Locate the cell with the specified text and output its (x, y) center coordinate. 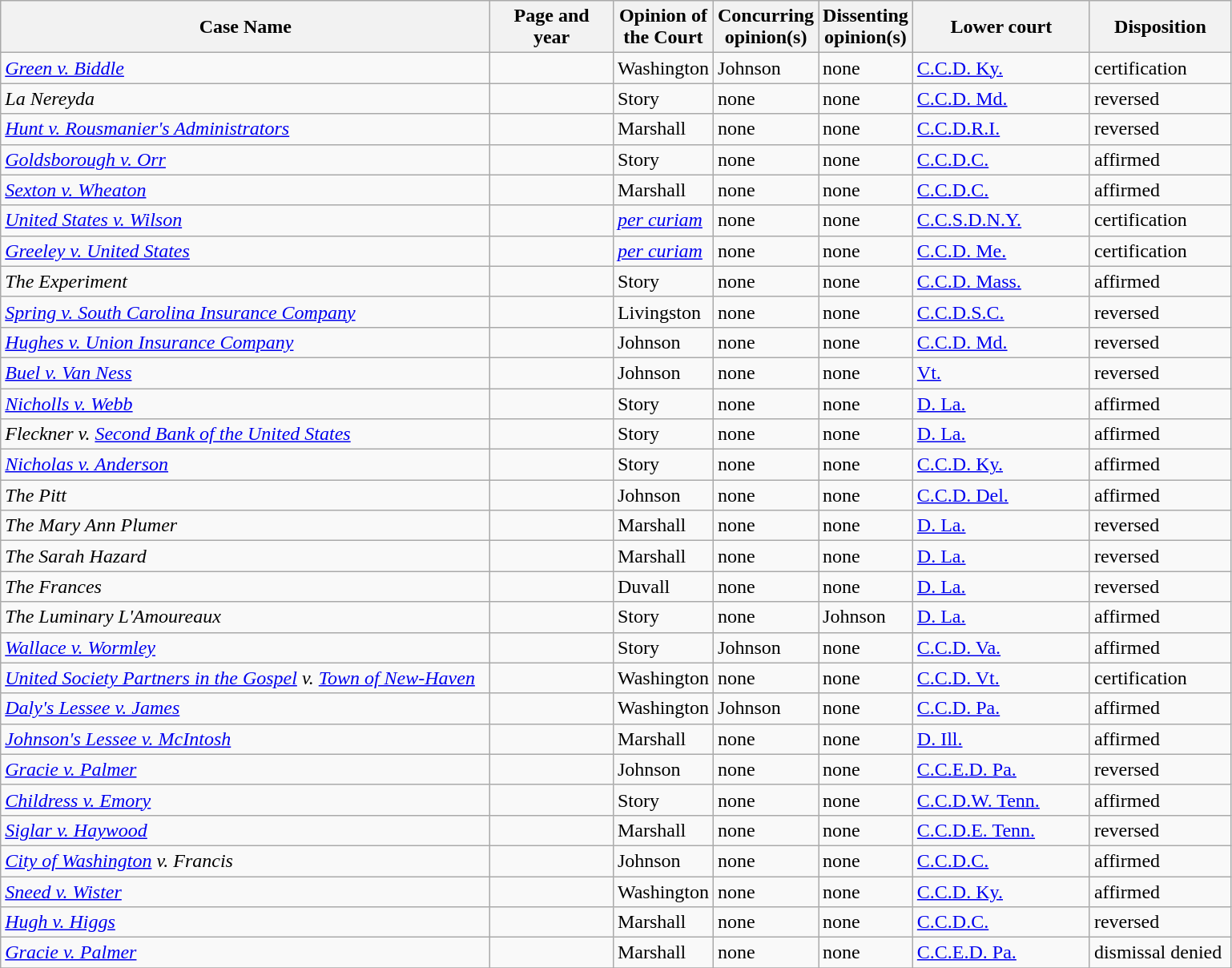
Page and year (552, 27)
Johnson's Lessee v. McIntosh (245, 739)
Wallace v. Wormley (245, 647)
Fleckner v. Second Bank of the United States (245, 434)
C.C.D. Vt. (1001, 678)
City of Washington v. Francis (245, 861)
C.C.D.S.C. (1001, 312)
The Frances (245, 587)
Hughes v. Union Insurance Company (245, 342)
dismissal denied (1160, 953)
United Society Partners in the Gospel v. Town of New-Haven (245, 678)
Childress v. Emory (245, 800)
Opinion of the Court (663, 27)
C.C.S.D.N.Y. (1001, 220)
Greeley v. United States (245, 251)
Sexton v. Wheaton (245, 190)
Disposition (1160, 27)
C.C.D. Mass. (1001, 281)
D. Ill. (1001, 739)
C.C.D.E. Tenn. (1001, 830)
C.C.D. Pa. (1001, 708)
Daly's Lessee v. James (245, 708)
Hunt v. Rousmanier's Administrators (245, 129)
Nicholls v. Webb (245, 403)
Lower court (1001, 27)
United States v. Wilson (245, 220)
Nicholas v. Anderson (245, 465)
The Pitt (245, 495)
Duvall (663, 587)
Buel v. Van Ness (245, 373)
Livingston (663, 312)
Siglar v. Haywood (245, 830)
C.C.D. Del. (1001, 495)
Dissenting opinion(s) (866, 27)
The Experiment (245, 281)
The Sarah Hazard (245, 556)
Green v. Biddle (245, 68)
Goldsborough v. Orr (245, 159)
Vt. (1001, 373)
C.C.D.W. Tenn. (1001, 800)
C.C.D. Me. (1001, 251)
Spring v. South Carolina Insurance Company (245, 312)
C.C.D. Va. (1001, 647)
C.C.D.R.I. (1001, 129)
The Luminary L'Amoureaux (245, 617)
Sneed v. Wister (245, 892)
Hugh v. Higgs (245, 922)
The Mary Ann Plumer (245, 526)
La Nereyda (245, 99)
Case Name (245, 27)
Concurring opinion(s) (766, 27)
